Extract the (X, Y) coordinate from the center of the cell holding the provided text.  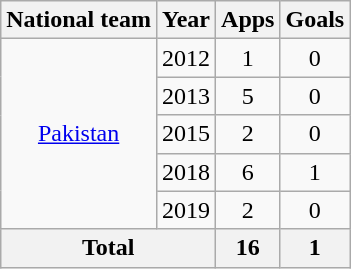
6 (248, 172)
Total (108, 248)
Apps (248, 20)
National team (79, 20)
2012 (186, 58)
Year (186, 20)
2019 (186, 210)
5 (248, 96)
2013 (186, 96)
2018 (186, 172)
Pakistan (79, 134)
Goals (315, 20)
2015 (186, 134)
16 (248, 248)
